Extract the [X, Y] coordinate from the center of the cell holding the provided text.  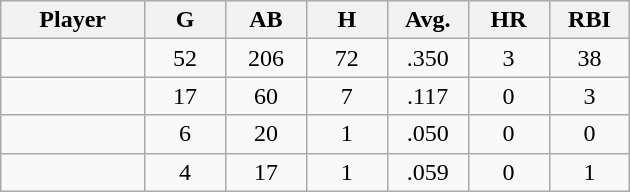
.117 [428, 96]
.059 [428, 172]
AB [266, 20]
20 [266, 134]
206 [266, 58]
HR [508, 20]
RBI [590, 20]
38 [590, 58]
7 [346, 96]
6 [186, 134]
H [346, 20]
72 [346, 58]
.350 [428, 58]
.050 [428, 134]
Player [73, 20]
52 [186, 58]
G [186, 20]
Avg. [428, 20]
4 [186, 172]
60 [266, 96]
